Capture the cell that displays the provided text and extract its (x, y) central coordinate. 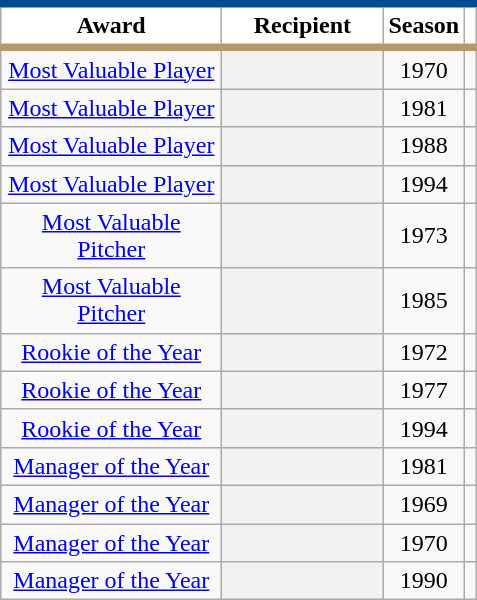
Recipient (302, 26)
1969 (424, 504)
1972 (424, 352)
1973 (424, 236)
1977 (424, 390)
1985 (424, 300)
1988 (424, 146)
Award (112, 26)
1990 (424, 581)
Season (424, 26)
